Provide the (X, Y) coordinate of the cell's center where the given text is located.  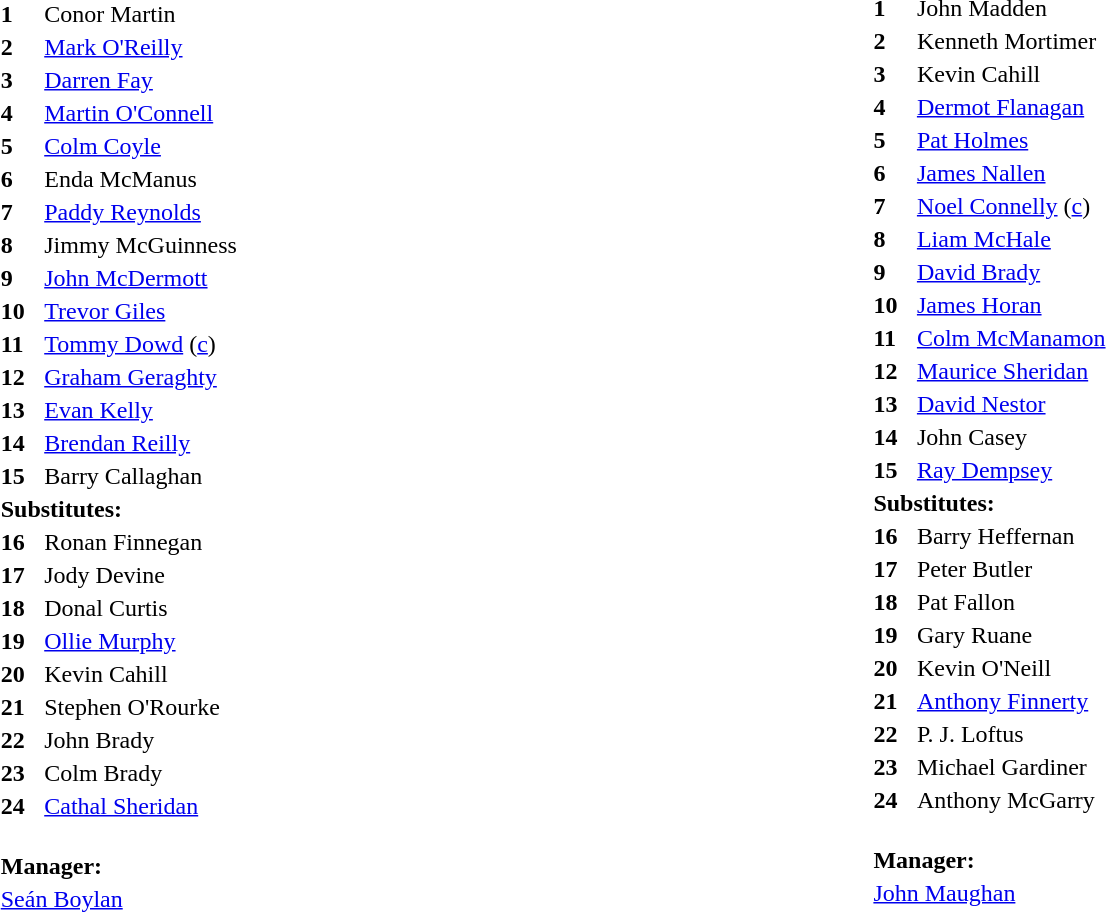
Donal Curtis (140, 608)
Ray Dempsey (1012, 470)
Graham Geraghty (140, 378)
Trevor Giles (140, 312)
Anthony McGarry (1012, 800)
Martin O'Connell (140, 114)
James Horan (1012, 306)
Cathal Sheridan (140, 806)
Pat Holmes (1012, 140)
Conor Martin (140, 14)
Peter Butler (1012, 570)
Mark O'Reilly (140, 48)
Barry Heffernan (1012, 536)
Jody Devine (140, 576)
Colm McManamon (1012, 338)
Gary Ruane (1012, 636)
David Brady (1012, 272)
Liam McHale (1012, 240)
Barry Callaghan (140, 476)
Substitutes: (122, 510)
Manager: (122, 853)
John Brady (140, 740)
Jimmy McGuinness (140, 246)
Enda McManus (140, 180)
Colm Coyle (140, 146)
P. J. Loftus (1012, 734)
John McDermott (140, 278)
Pat Fallon (1012, 602)
John Casey (1012, 438)
Evan Kelly (140, 410)
Brendan Reilly (140, 444)
Paddy Reynolds (140, 212)
Kenneth Mortimer (1012, 42)
Dermot Flanagan (1012, 108)
Maurice Sheridan (1012, 372)
1 (20, 14)
Darren Fay (140, 80)
Noel Connelly (c) (1012, 206)
Ollie Murphy (140, 642)
James Nallen (1012, 174)
Stephen O'Rourke (140, 708)
Colm Brady (140, 774)
Michael Gardiner (1012, 768)
Anthony Finnerty (1012, 702)
Tommy Dowd (c) (140, 344)
David Nestor (1012, 404)
Kevin O'Neill (1012, 668)
Ronan Finnegan (140, 542)
